Identify which cell holds the provided text, then report its (X, Y) central coordinate. 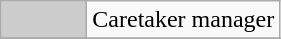
Caretaker manager (184, 20)
